Return [x, y] of the center of cell containing provided text 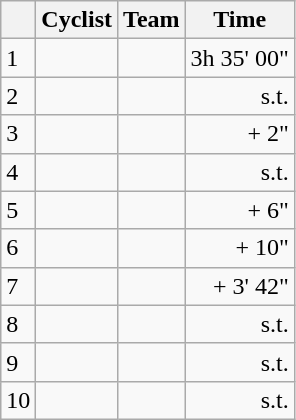
2 [18, 96]
10 [18, 400]
7 [18, 286]
+ 6" [240, 210]
Time [240, 20]
1 [18, 58]
+ 3' 42" [240, 286]
8 [18, 324]
3h 35' 00" [240, 58]
Team [152, 20]
6 [18, 248]
5 [18, 210]
+ 2" [240, 134]
Cyclist [77, 20]
4 [18, 172]
3 [18, 134]
+ 10" [240, 248]
9 [18, 362]
